Extract the [X, Y] coordinate from the center of the cell holding the provided text.  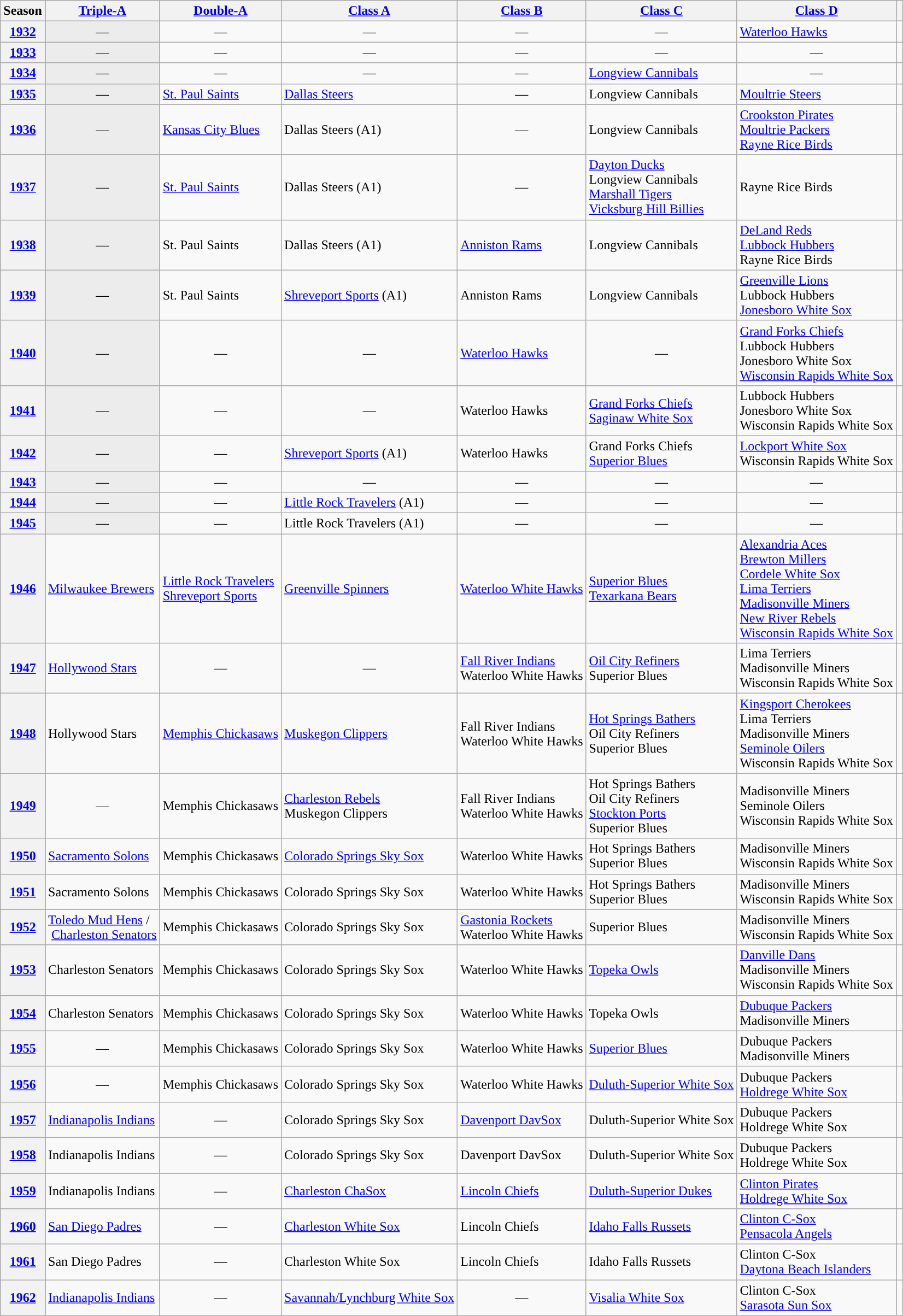
1955 [23, 1048]
Kansas City Blues [220, 130]
Charleston RebelsMuskegon Clippers [370, 806]
Double-A [220, 11]
1936 [23, 130]
1942 [23, 454]
Greenville Spinners [370, 589]
Class D [817, 11]
Gastonia RocketsWaterloo White Hawks [521, 927]
Superior BluesTexarkana Bears [661, 589]
Grand Forks ChiefsSuperior Blues [661, 454]
1958 [23, 1155]
1962 [23, 1297]
Class A [370, 11]
1952 [23, 927]
Clinton PiratesHoldrege White Sox [817, 1190]
Toledo Mud Hens / Charleston Senators [102, 927]
Class C [661, 11]
Grand Forks ChiefsLubbock HubbersJonesboro White SoxWisconsin Rapids White Sox [817, 353]
Dayton DucksLongview CannibalsMarshall TigersVicksburg Hill Billies [661, 187]
1949 [23, 806]
1943 [23, 481]
1933 [23, 52]
Milwaukee Brewers [102, 589]
Lubbock HubbersJonesboro White SoxWisconsin Rapids White Sox [817, 410]
Muskegon Clippers [370, 733]
Hot Springs BathersOil City RefinersStockton PortsSuperior Blues [661, 806]
1939 [23, 295]
1945 [23, 524]
1937 [23, 187]
Clinton C-SoxPensacola Angels [817, 1226]
Rayne Rice Birds [817, 187]
1940 [23, 353]
Dallas Steers [370, 94]
Season [23, 11]
Clinton C-SoxDaytona Beach Islanders [817, 1262]
Visalia White Sox [661, 1297]
Lockport White SoxWisconsin Rapids White Sox [817, 454]
Moultrie Steers [817, 94]
1956 [23, 1084]
1946 [23, 589]
1944 [23, 503]
Triple-A [102, 11]
Oil City RefinersSuperior Blues [661, 668]
1932 [23, 32]
Danville DansMadisonville MinersWisconsin Rapids White Sox [817, 970]
Duluth-Superior Dukes [661, 1190]
DeLand RedsLubbock HubbersRayne Rice Birds [817, 245]
1950 [23, 856]
1957 [23, 1119]
1951 [23, 892]
1938 [23, 245]
Charleston ChaSox [370, 1190]
1959 [23, 1190]
1948 [23, 733]
1954 [23, 1013]
Clinton C-SoxSarasota Sun Sox [817, 1297]
Grand Forks ChiefsSaginaw White Sox [661, 410]
Greenville LionsLubbock HubbersJonesboro White Sox [817, 295]
Madisonville MinersSeminole OilersWisconsin Rapids White Sox [817, 806]
Lima TerriersMadisonville MinersWisconsin Rapids White Sox [817, 668]
1947 [23, 668]
Little Rock TravelersShreveport Sports [220, 589]
Savannah/Lynchburg White Sox [370, 1297]
Alexandria AcesBrewton MillersCordele White SoxLima TerriersMadisonville MinersNew River RebelsWisconsin Rapids White Sox [817, 589]
1934 [23, 73]
Kingsport CherokeesLima TerriersMadisonville MinersSeminole OilersWisconsin Rapids White Sox [817, 733]
Class B [521, 11]
1961 [23, 1262]
Crookston PiratesMoultrie PackersRayne Rice Birds [817, 130]
1960 [23, 1226]
Hot Springs BathersOil City RefinersSuperior Blues [661, 733]
1941 [23, 410]
1953 [23, 970]
1935 [23, 94]
